Return the [x, y] coordinate for the center point of the cell that contains the specified text.  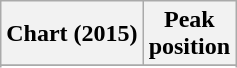
Peakposition [189, 34]
Chart (2015) [72, 34]
